Detect which cell encompasses the target text, then output its [X, Y] center coordinate. 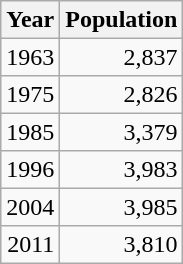
1963 [30, 56]
Population [122, 20]
3,810 [122, 244]
2,837 [122, 56]
2011 [30, 244]
2,826 [122, 94]
2004 [30, 206]
3,985 [122, 206]
Year [30, 20]
1975 [30, 94]
1996 [30, 170]
1985 [30, 132]
3,983 [122, 170]
3,379 [122, 132]
